Return the (x, y) coordinate for the center point of the cell that contains the specified text.  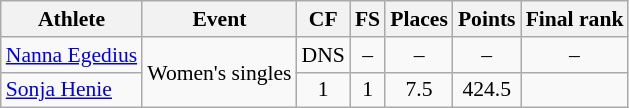
Points (487, 19)
CF (324, 19)
DNS (324, 55)
7.5 (419, 90)
FS (368, 19)
Athlete (72, 19)
Event (219, 19)
Nanna Egedius (72, 55)
424.5 (487, 90)
Women's singles (219, 72)
Sonja Henie (72, 90)
Final rank (575, 19)
Places (419, 19)
